Identify which cell holds the provided text, then report its [x, y] central coordinate. 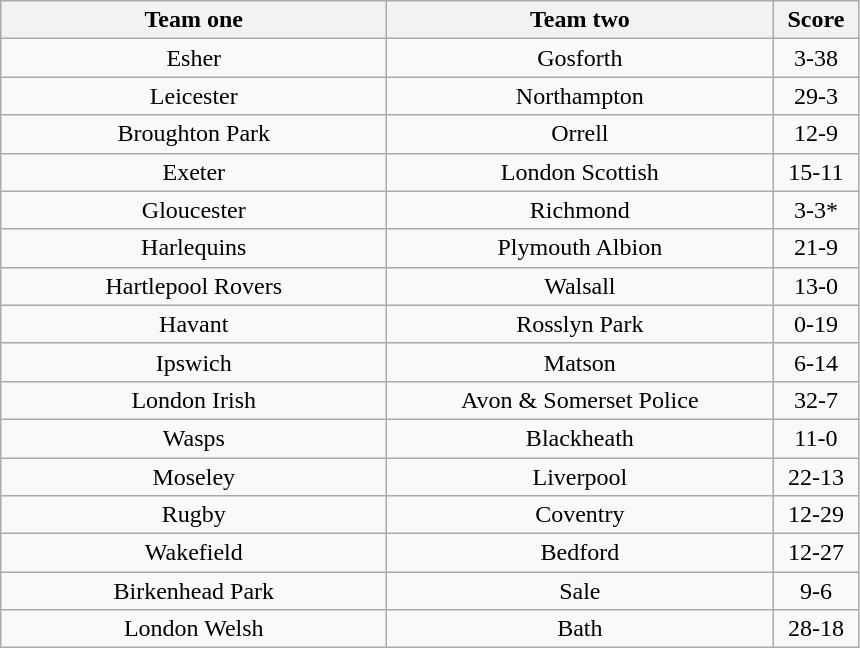
Liverpool [580, 477]
12-29 [816, 515]
Harlequins [194, 248]
Leicester [194, 96]
Matson [580, 362]
Ipswich [194, 362]
Coventry [580, 515]
Bath [580, 629]
13-0 [816, 286]
9-6 [816, 591]
29-3 [816, 96]
3-3* [816, 210]
Hartlepool Rovers [194, 286]
Rosslyn Park [580, 324]
Gosforth [580, 58]
London Scottish [580, 172]
12-27 [816, 553]
Birkenhead Park [194, 591]
28-18 [816, 629]
Plymouth Albion [580, 248]
Rugby [194, 515]
22-13 [816, 477]
Avon & Somerset Police [580, 400]
Orrell [580, 134]
Gloucester [194, 210]
Exeter [194, 172]
Broughton Park [194, 134]
11-0 [816, 438]
Esher [194, 58]
12-9 [816, 134]
Havant [194, 324]
15-11 [816, 172]
Score [816, 20]
Team two [580, 20]
Wasps [194, 438]
Walsall [580, 286]
Blackheath [580, 438]
Richmond [580, 210]
London Welsh [194, 629]
6-14 [816, 362]
Northampton [580, 96]
32-7 [816, 400]
Sale [580, 591]
Team one [194, 20]
Bedford [580, 553]
Wakefield [194, 553]
3-38 [816, 58]
London Irish [194, 400]
Moseley [194, 477]
21-9 [816, 248]
0-19 [816, 324]
